For the text-containing cell, return its midpoint in (X, Y) coordinate format. 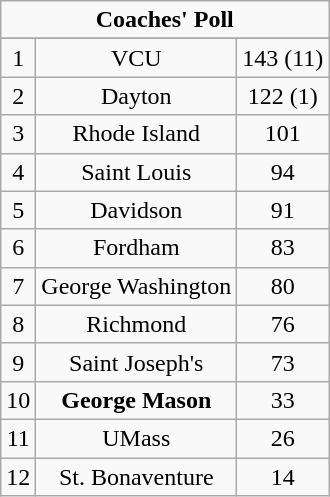
Saint Joseph's (136, 362)
76 (283, 324)
Davidson (136, 210)
Fordham (136, 248)
1 (18, 58)
14 (283, 477)
George Mason (136, 400)
Dayton (136, 96)
7 (18, 286)
George Washington (136, 286)
Richmond (136, 324)
122 (1) (283, 96)
VCU (136, 58)
St. Bonaventure (136, 477)
101 (283, 134)
33 (283, 400)
9 (18, 362)
4 (18, 172)
83 (283, 248)
80 (283, 286)
3 (18, 134)
73 (283, 362)
2 (18, 96)
Saint Louis (136, 172)
5 (18, 210)
11 (18, 438)
8 (18, 324)
6 (18, 248)
94 (283, 172)
Rhode Island (136, 134)
UMass (136, 438)
Coaches' Poll (165, 20)
12 (18, 477)
143 (11) (283, 58)
10 (18, 400)
26 (283, 438)
91 (283, 210)
